Search for the cell housing the specified text and yield its (X, Y) center coordinate. 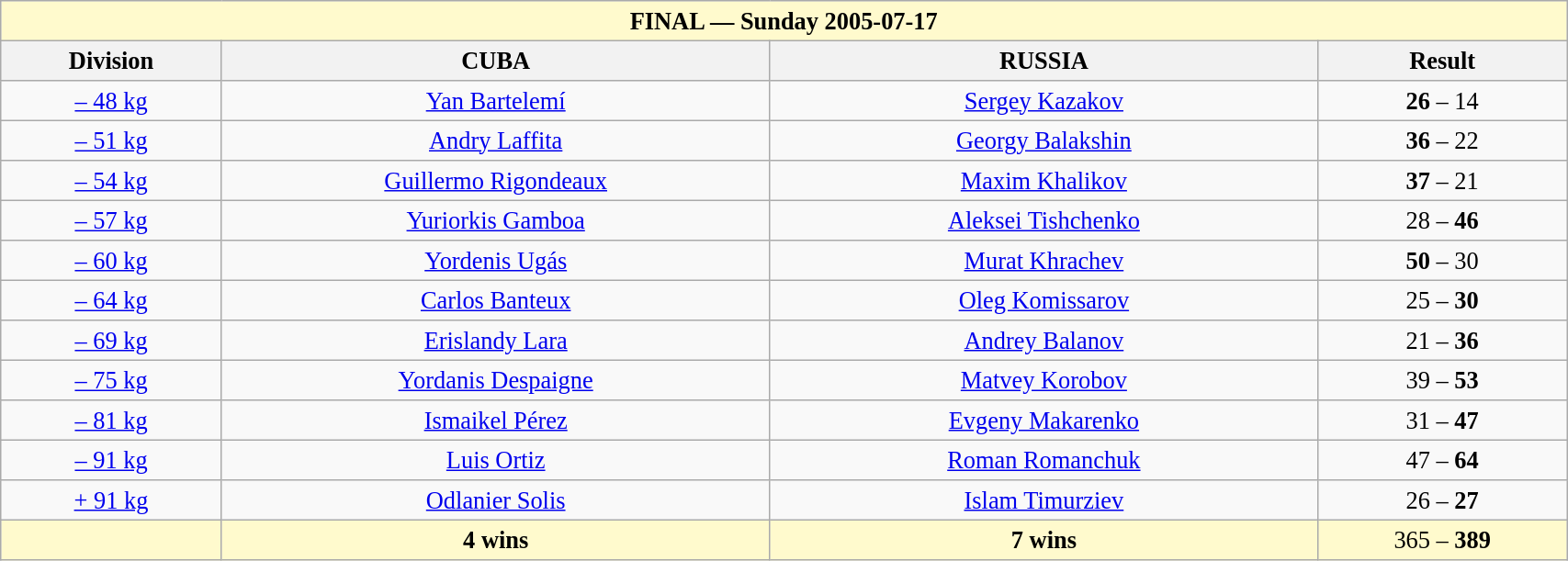
Yordanis Despaigne (496, 380)
Guillermo Rigondeaux (496, 181)
RUSSIA (1043, 61)
Odlanier Solis (496, 500)
– 48 kg (112, 100)
Result (1442, 61)
Ismaikel Pérez (496, 421)
Andrey Balanov (1043, 341)
Sergey Kazakov (1043, 100)
36 – 22 (1442, 140)
– 69 kg (112, 341)
Luis Ortiz (496, 460)
Division (112, 61)
26 – 27 (1442, 500)
47 – 64 (1442, 460)
– 75 kg (112, 380)
Aleksei Tishchenko (1043, 220)
31 – 47 (1442, 421)
– 57 kg (112, 220)
Yordenis Ugás (496, 261)
+ 91 kg (112, 500)
26 – 14 (1442, 100)
Andry Laffita (496, 140)
CUBA (496, 61)
25 – 30 (1442, 300)
365 – 389 (1442, 540)
Evgeny Makarenko (1043, 421)
Georgy Balakshin (1043, 140)
– 54 kg (112, 181)
– 81 kg (112, 421)
7 wins (1043, 540)
Maxim Khalikov (1043, 181)
– 91 kg (112, 460)
– 60 kg (112, 261)
37 – 21 (1442, 181)
28 – 46 (1442, 220)
FINAL — Sunday 2005-07-17 (784, 20)
Islam Timurziev (1043, 500)
39 – 53 (1442, 380)
Erislandy Lara (496, 341)
Yuriorkis Gamboa (496, 220)
50 – 30 (1442, 261)
Matvey Korobov (1043, 380)
Carlos Banteux (496, 300)
Yan Bartelemí (496, 100)
– 51 kg (112, 140)
– 64 kg (112, 300)
Roman Romanchuk (1043, 460)
Murat Khrachev (1043, 261)
4 wins (496, 540)
Oleg Komissarov (1043, 300)
21 – 36 (1442, 341)
